From the cell containing the given text, extract its center point as (x, y) coordinate. 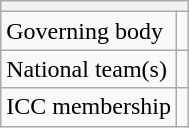
ICC membership (89, 107)
Governing body (89, 31)
National team(s) (89, 69)
